Scan for the cell matching the given text and deliver its (X, Y) coordinate at center. 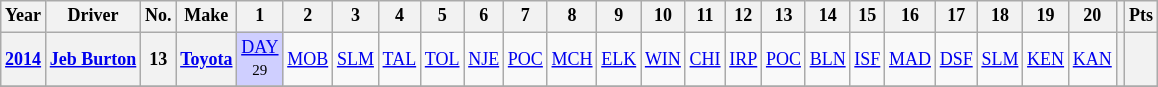
BLN (828, 59)
ELK (619, 59)
12 (744, 16)
Pts (1142, 16)
CHI (705, 59)
No. (158, 16)
6 (484, 16)
KAN (1092, 59)
14 (828, 16)
DSF (956, 59)
7 (526, 16)
Toyota (206, 59)
9 (619, 16)
ISF (868, 59)
20 (1092, 16)
NJE (484, 59)
DAY29 (260, 59)
Year (24, 16)
8 (572, 16)
18 (1000, 16)
19 (1046, 16)
Make (206, 16)
TAL (399, 59)
1 (260, 16)
5 (442, 16)
WIN (664, 59)
11 (705, 16)
16 (910, 16)
2 (308, 16)
TOL (442, 59)
15 (868, 16)
MAD (910, 59)
2014 (24, 59)
10 (664, 16)
17 (956, 16)
IRP (744, 59)
KEN (1046, 59)
3 (356, 16)
MCH (572, 59)
MOB (308, 59)
Jeb Burton (92, 59)
4 (399, 16)
Driver (92, 16)
